Provide the (x, y) coordinate of the cell's center where the given text is located.  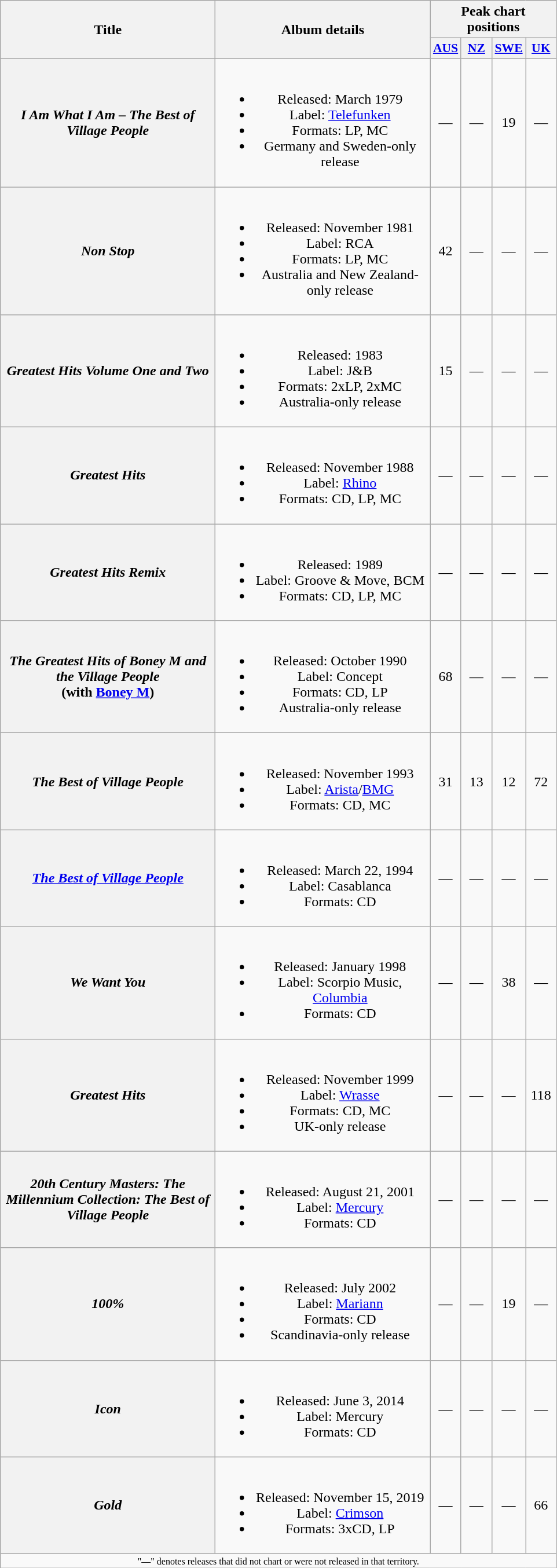
12 (509, 782)
Released: August 21, 2001Label: MercuryFormats: CD (323, 1200)
Gold (108, 1505)
118 (541, 1095)
Greatest Hits Remix (108, 572)
72 (541, 782)
UK (541, 49)
Released: November 1988Label: RhinoFormats: CD, LP, MC (323, 476)
Title (108, 30)
42 (446, 250)
Greatest Hits Volume One and Two (108, 371)
Album details (323, 30)
Released: November 1993Label: Arista/BMGFormats: CD, MC (323, 782)
66 (541, 1505)
38 (509, 983)
NZ (476, 49)
Non Stop (108, 250)
Icon (108, 1408)
Released: March 1979Label: TelefunkenFormats: LP, MCGermany and Sweden-only release (323, 123)
Released: March 22, 1994Label: CasablancaFormats: CD (323, 878)
Released: November 15, 2019Label: CrimsonFormats: 3xCD, LP (323, 1505)
I Am What I Am – The Best of Village People (108, 123)
13 (476, 782)
"—" denotes releases that did not chart or were not released in that territory. (278, 1560)
Released: 1983Label: J&BFormats: 2xLP, 2xMCAustralia-only release (323, 371)
We Want You (108, 983)
AUS (446, 49)
SWE (509, 49)
Released: July 2002Label: MariannFormats: CDScandinavia-only release (323, 1304)
Released: November 1999Label: WrasseFormats: CD, MCUK-only release (323, 1095)
31 (446, 782)
20th Century Masters: The Millennium Collection: The Best of Village People (108, 1200)
Released: June 3, 2014Label: MercuryFormats: CD (323, 1408)
The Greatest Hits of Boney M and the Village People(with Boney M) (108, 677)
15 (446, 371)
68 (446, 677)
Released: 1989Label: Groove & Move, BCMFormats: CD, LP, MC (323, 572)
Released: October 1990Label: ConceptFormats: CD, LPAustralia-only release (323, 677)
Released: November 1981Label: RCAFormats: LP, MCAustralia and New Zealand-only release (323, 250)
Peak chart positions (493, 20)
Released: January 1998Label: Scorpio Music, ColumbiaFormats: CD (323, 983)
100% (108, 1304)
